Extract the (x, y) coordinate from the center of the cell holding the provided text.  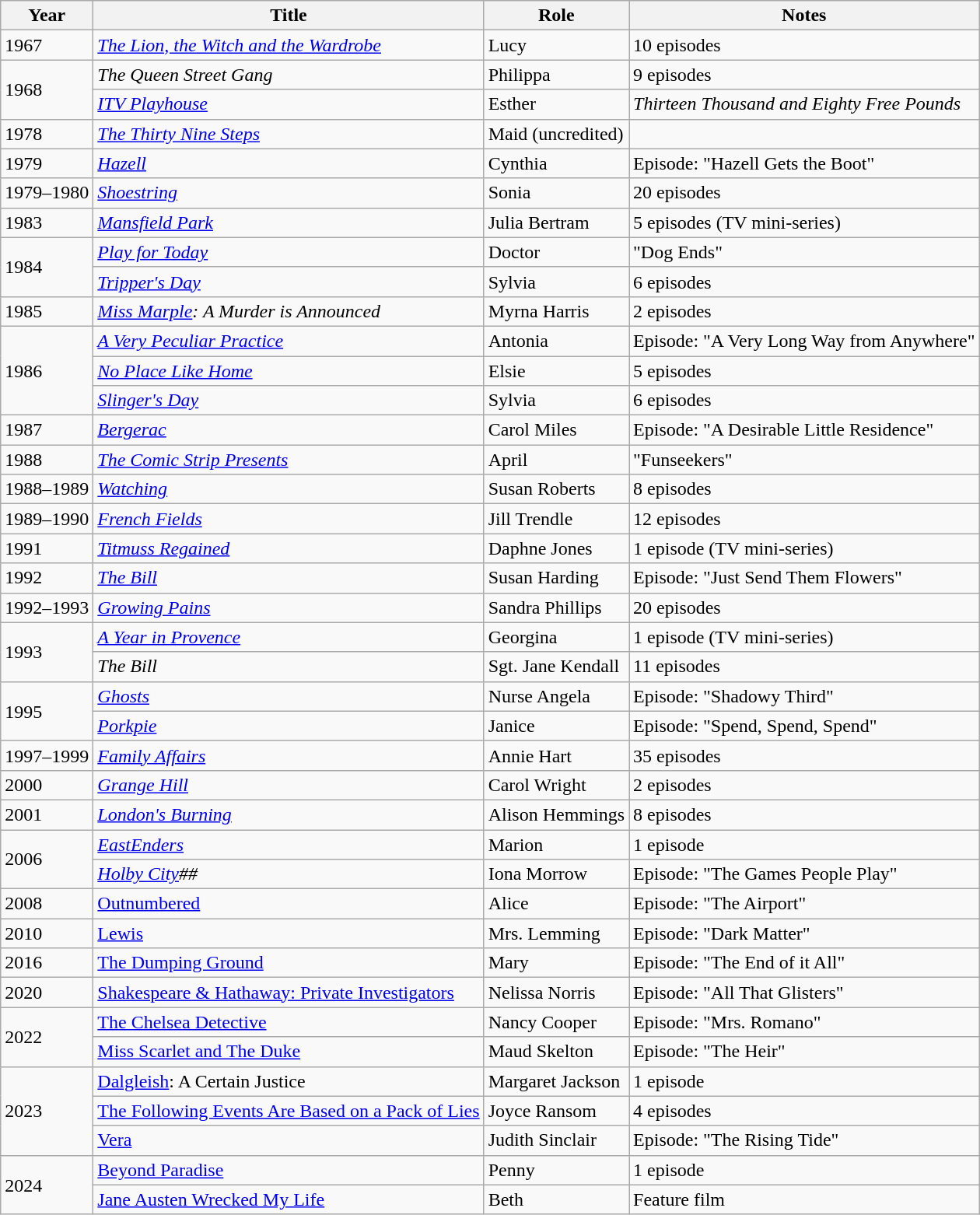
1985 (47, 311)
Myrna Harris (556, 311)
A Year in Provence (289, 637)
Sgt. Jane Kendall (556, 667)
Feature film (804, 1199)
Porkpie (289, 726)
Nelissa Norris (556, 993)
1987 (47, 430)
The Chelsea Detective (289, 1022)
Esther (556, 104)
Thirteen Thousand and Eighty Free Pounds (804, 104)
Episode: "Hazell Gets the Boot" (804, 163)
Sonia (556, 193)
Titmuss Regained (289, 548)
The Queen Street Gang (289, 75)
11 episodes (804, 667)
Outnumbered (289, 904)
1995 (47, 711)
Play for Today (289, 252)
Georgina (556, 637)
1983 (47, 222)
A Very Peculiar Practice (289, 341)
Episode: "A Desirable Little Residence" (804, 430)
Nancy Cooper (556, 1022)
Episode: "Mrs. Romano" (804, 1022)
2024 (47, 1185)
The Following Events Are Based on a Pack of Lies (289, 1111)
Carol Wright (556, 785)
Episode: "The End of it All" (804, 963)
Slinger's Day (289, 401)
Lewis (289, 933)
1992–1993 (47, 607)
Doctor (556, 252)
Margaret Jackson (556, 1081)
12 episodes (804, 519)
Growing Pains (289, 607)
Jane Austen Wrecked My Life (289, 1199)
Year (47, 16)
Role (556, 16)
1989–1990 (47, 519)
Joyce Ransom (556, 1111)
Cynthia (556, 163)
Beth (556, 1199)
2022 (47, 1037)
Daphne Jones (556, 548)
Vera (289, 1140)
Beyond Paradise (289, 1170)
1988–1989 (47, 489)
Mansfield Park (289, 222)
Nurse Angela (556, 696)
Miss Scarlet and The Duke (289, 1052)
2020 (47, 993)
1979–1980 (47, 193)
Janice (556, 726)
Hazell (289, 163)
Episode: "The Rising Tide" (804, 1140)
Susan Roberts (556, 489)
Episode: "Just Send Them Flowers" (804, 578)
London's Burning (289, 814)
April (556, 460)
1986 (47, 370)
Watching (289, 489)
1997–1999 (47, 755)
9 episodes (804, 75)
French Fields (289, 519)
Tripper's Day (289, 282)
Lucy (556, 45)
Title (289, 16)
Ghosts (289, 696)
1967 (47, 45)
2006 (47, 859)
Shakespeare & Hathaway: Private Investigators (289, 993)
1988 (47, 460)
Episode: "Shadowy Third" (804, 696)
ITV Playhouse (289, 104)
Episode: "The Airport" (804, 904)
Family Affairs (289, 755)
Susan Harding (556, 578)
Alice (556, 904)
Episode: "A Very Long Way from Anywhere" (804, 341)
2010 (47, 933)
No Place Like Home (289, 371)
The Dumping Ground (289, 963)
2000 (47, 785)
Dalgleish: A Certain Justice (289, 1081)
Jill Trendle (556, 519)
Miss Marple: A Murder is Announced (289, 311)
Annie Hart (556, 755)
Maud Skelton (556, 1052)
Episode: "Dark Matter" (804, 933)
Grange Hill (289, 785)
Carol Miles (556, 430)
Antonia (556, 341)
Philippa (556, 75)
Notes (804, 16)
Holby City## (289, 874)
The Comic Strip Presents (289, 460)
1979 (47, 163)
1984 (47, 267)
2023 (47, 1111)
EastEnders (289, 844)
The Thirty Nine Steps (289, 134)
1968 (47, 89)
4 episodes (804, 1111)
5 episodes (TV mini-series) (804, 222)
"Funseekers" (804, 460)
35 episodes (804, 755)
Alison Hemmings (556, 814)
2001 (47, 814)
2016 (47, 963)
Sandra Phillips (556, 607)
Julia Bertram (556, 222)
Episode: "Spend, Spend, Spend" (804, 726)
Iona Morrow (556, 874)
1993 (47, 652)
Judith Sinclair (556, 1140)
1992 (47, 578)
5 episodes (804, 371)
2008 (47, 904)
Mary (556, 963)
"Dog Ends" (804, 252)
10 episodes (804, 45)
Episode: "The Heir" (804, 1052)
Bergerac (289, 430)
Maid (uncredited) (556, 134)
Elsie (556, 371)
1978 (47, 134)
Mrs. Lemming (556, 933)
Shoestring (289, 193)
Penny (556, 1170)
Episode: "The Games People Play" (804, 874)
1991 (47, 548)
The Lion, the Witch and the Wardrobe (289, 45)
Marion (556, 844)
Episode: "All That Glisters" (804, 993)
